Search for the cell housing the specified text and yield its (x, y) center coordinate. 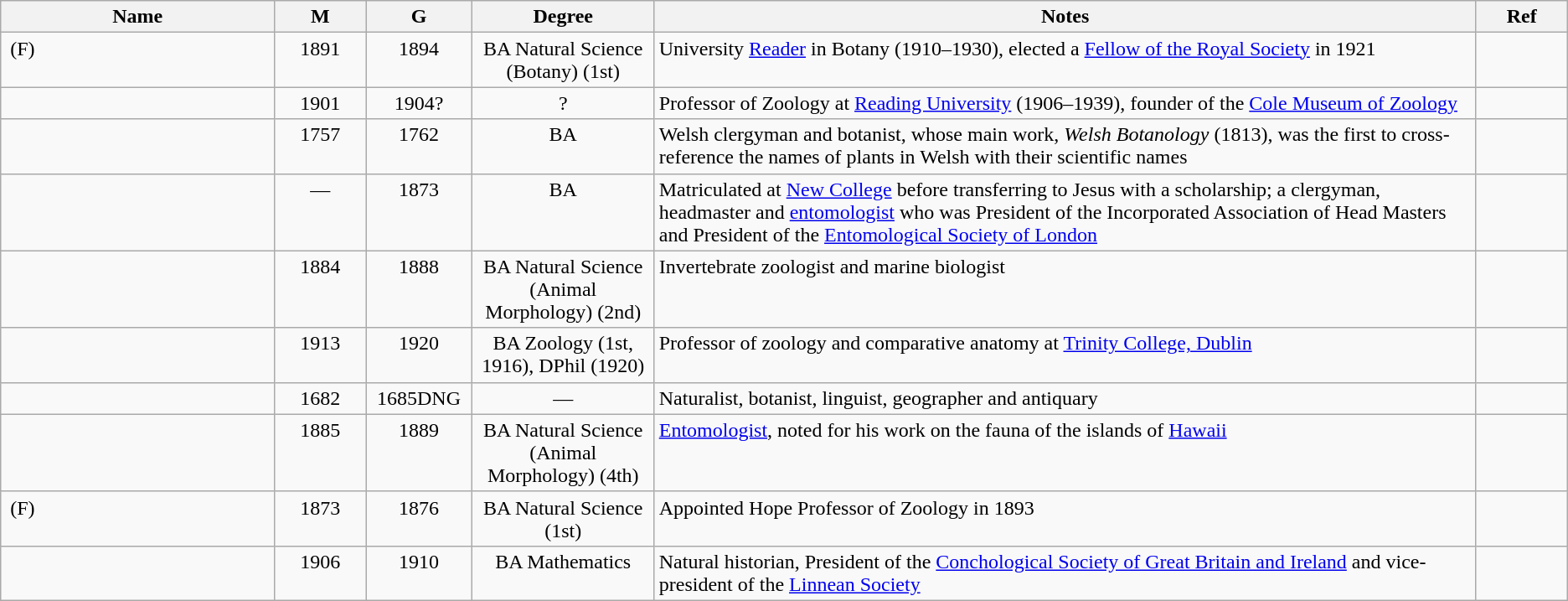
Natural historian, President of the Conchological Society of Great Britain and Ireland and vice-president of the Linnean Society (1065, 573)
Professor of zoology and comparative anatomy at Trinity College, Dublin (1065, 355)
BA Natural Science (1st) (563, 518)
Notes (1065, 17)
Naturalist, botanist, linguist, geographer and antiquary (1065, 398)
M (320, 17)
Ref (1521, 17)
1888 (419, 289)
Professor of Zoology at Reading University (1906–1939), founder of the Cole Museum of Zoology (1065, 103)
1885 (320, 453)
Entomologist, noted for his work on the fauna of the islands of Hawaii (1065, 453)
1762 (419, 146)
1904? (419, 103)
Appointed Hope Professor of Zoology in 1893 (1065, 518)
Name (137, 17)
1910 (419, 573)
University Reader in Botany (1910–1930), elected a Fellow of the Royal Society in 1921 (1065, 60)
1913 (320, 355)
1685DNG (419, 398)
1884 (320, 289)
? (563, 103)
1682 (320, 398)
1894 (419, 60)
BA Natural Science (Animal Morphology) (4th) (563, 453)
1920 (419, 355)
BA Natural Science (Animal Morphology) (2nd) (563, 289)
1876 (419, 518)
1891 (320, 60)
G (419, 17)
BA Natural Science (Botany) (1st) (563, 60)
1901 (320, 103)
BA Zoology (1st, 1916), DPhil (1920) (563, 355)
1757 (320, 146)
Degree (563, 17)
BA Mathematics (563, 573)
Invertebrate zoologist and marine biologist (1065, 289)
1906 (320, 573)
1889 (419, 453)
